Find where the given text appears and provide that cell's center as (X, Y) coordinate. 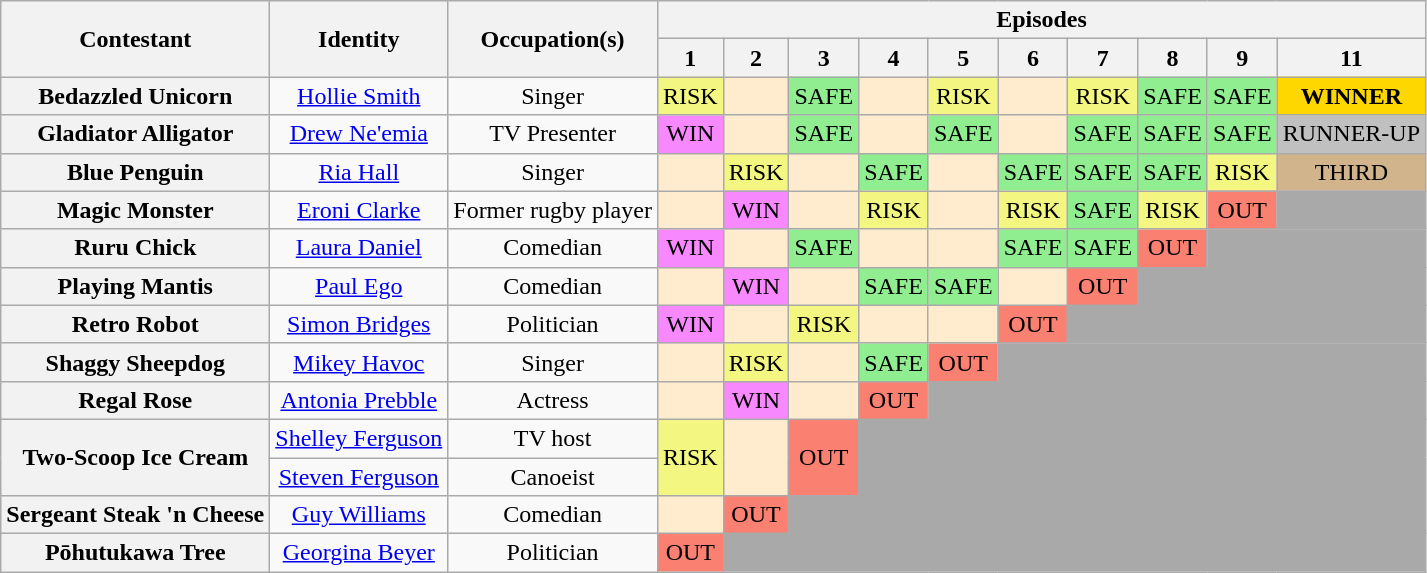
WINNER (1351, 96)
Magic Monster (136, 210)
Sergeant Steak 'n Cheese (136, 515)
Occupation(s) (553, 39)
Episodes (1041, 20)
Regal Rose (136, 400)
Shaggy Sheepdog (136, 362)
5 (963, 58)
11 (1351, 58)
Simon Bridges (359, 324)
Shelley Ferguson (359, 438)
4 (894, 58)
6 (1033, 58)
Playing Mantis (136, 286)
Pōhutukawa Tree (136, 553)
Retro Robot (136, 324)
3 (824, 58)
Actress (553, 400)
Georgina Beyer (359, 553)
Ria Hall (359, 172)
Antonia Prebble (359, 400)
Steven Ferguson (359, 477)
Hollie Smith (359, 96)
TV host (553, 438)
2 (756, 58)
9 (1242, 58)
Eroni Clarke (359, 210)
Mikey Havoc (359, 362)
Contestant (136, 39)
Laura Daniel (359, 248)
TV Presenter (553, 134)
RUNNER-UP (1351, 134)
Gladiator Alligator (136, 134)
Guy Williams (359, 515)
Ruru Chick (136, 248)
8 (1173, 58)
Two-Scoop Ice Cream (136, 457)
THIRD (1351, 172)
Bedazzled Unicorn (136, 96)
7 (1103, 58)
Drew Ne'emia (359, 134)
Former rugby player (553, 210)
Paul Ego (359, 286)
Identity (359, 39)
Blue Penguin (136, 172)
1 (690, 58)
Canoeist (553, 477)
